From the cell containing the given text, extract its center point as (X, Y) coordinate. 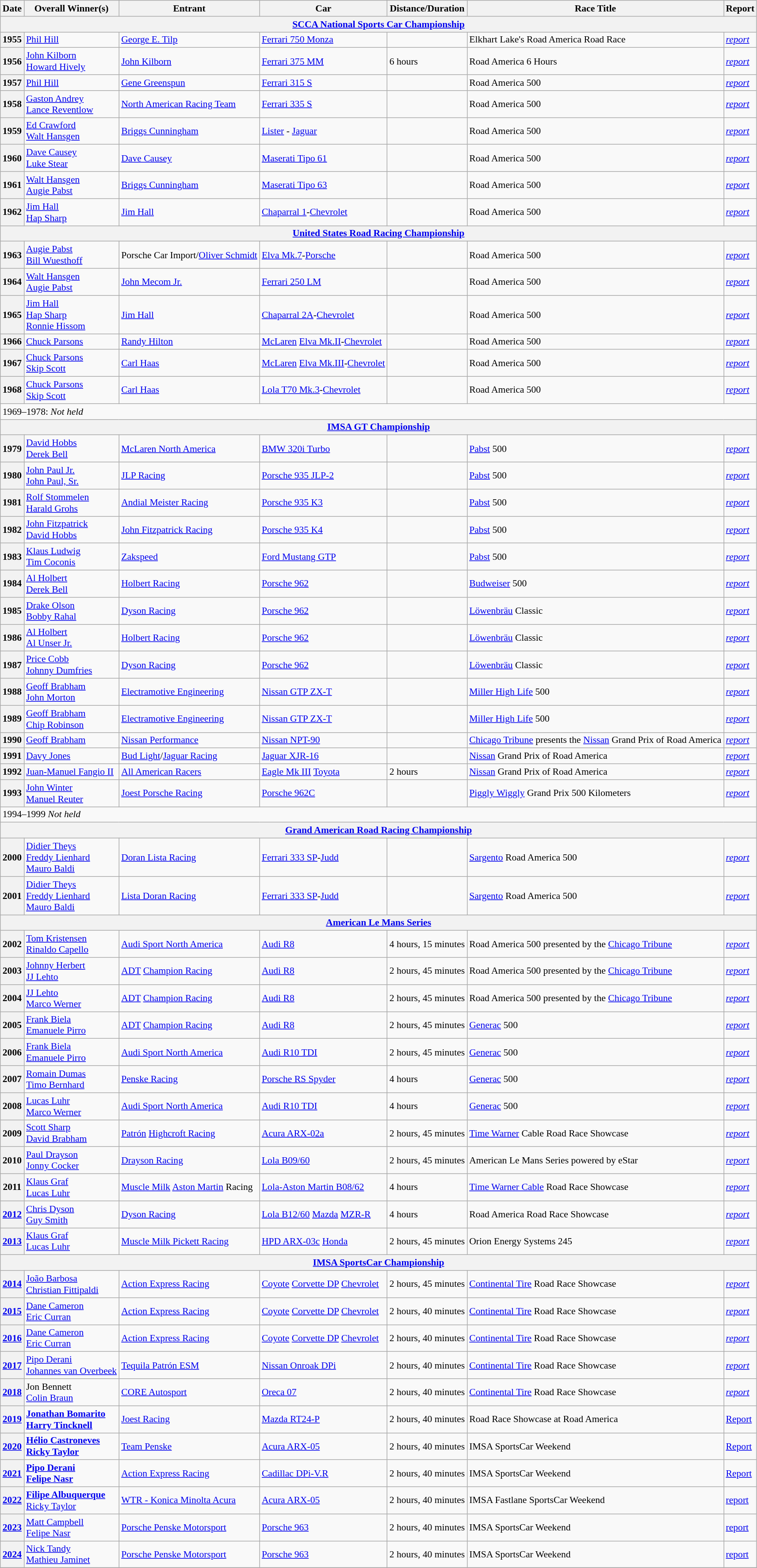
1966 (12, 342)
Lola B12/60 Mazda MZR-R (324, 1214)
1981 (12, 502)
Gene Greenspun (189, 83)
Oreca 07 (324, 1392)
Muscle Milk Aston Martin Racing (189, 1188)
Overall Winner(s) (72, 8)
United States Road Racing Championship (378, 233)
1967 (12, 363)
1993 (12, 793)
John Fitzpatrick David Hobbs (72, 530)
Chaparral 2A-Chevrolet (324, 315)
2001 (12, 896)
2019 (12, 1419)
Dave Causey Luke Stear (72, 158)
Distance/Duration (427, 8)
1979 (12, 448)
Matt Campbell Felipe Nasr (72, 1527)
Jim Hall Hap Sharp (72, 212)
2002 (12, 945)
John Fitzpatrick Racing (189, 530)
1986 (12, 638)
Ferrari 375 MM (324, 61)
Lola T70 Mk.3-Chevrolet (324, 390)
Rolf Stommelen Harald Grohs (72, 502)
2020 (12, 1446)
Maserati Tipo 61 (324, 158)
Geoff Brabham Chip Robinson (72, 719)
1984 (12, 584)
1956 (12, 61)
Klaus Ludwig Tim Coconis (72, 557)
1990 (12, 740)
McLaren North America (189, 448)
CORE Autosport (189, 1392)
Jonathan Bomarito Harry Tincknell (72, 1419)
Joest Porsche Racing (189, 793)
Ferrari 250 LM (324, 282)
Doran Lista Racing (189, 858)
Mazda RT24-P (324, 1419)
Johnny Herbert JJ Lehto (72, 971)
Zakspeed (189, 557)
Grand American Road Racing Championship (378, 830)
Date (12, 8)
All American Racers (189, 772)
Tom Kristensen Rinaldo Capello (72, 945)
Chicago Tribune presents the Nissan Grand Prix of Road America (595, 740)
Nissan Performance (189, 740)
John Mecom Jr. (189, 282)
1987 (12, 665)
Geoff Brabham (72, 740)
McLaren Elva Mk.II-Chevrolet (324, 342)
Ferrari 750 Monza (324, 40)
Nick Tandy Mathieu Jaminet (72, 1555)
2007 (12, 1079)
Bud Light/Jaguar Racing (189, 756)
Romain Dumas Timo Bernhard (72, 1079)
Eagle Mk III Toyota (324, 772)
George E. Tilp (189, 40)
2008 (12, 1106)
Lister - Jaguar (324, 131)
Penske Racing (189, 1079)
1958 (12, 104)
JLP Racing (189, 476)
Maserati Tipo 63 (324, 185)
SCCA National Sports Car Championship (378, 24)
Entrant (189, 8)
João Barbosa Christian Fittipaldi (72, 1284)
1991 (12, 756)
1985 (12, 611)
1992 (12, 772)
1959 (12, 131)
Porsche 935 K3 (324, 502)
Elva Mk.7-Porsche (324, 255)
4 hours, 15 minutes (427, 945)
1957 (12, 83)
2 hours (427, 772)
Chris Dyson Guy Smith (72, 1214)
Lola B09/60 (324, 1160)
1968 (12, 390)
Al Holbert Al Unser Jr. (72, 638)
Road America Road Race Showcase (595, 1214)
2015 (12, 1312)
1955 (12, 40)
John Kilborn (189, 61)
Al Holbert Derek Bell (72, 584)
Jon Bennett Colin Braun (72, 1392)
2012 (12, 1214)
John Paul Jr. John Paul, Sr. (72, 476)
Ed Crawford Walt Hansgen (72, 131)
HPD ARX-03c Honda (324, 1242)
2024 (12, 1555)
Piggly Wiggly Grand Prix 500 Kilometers (595, 793)
Pipo Derani Johannes van Overbeek (72, 1365)
American Le Mans Series powered by eStar (595, 1160)
Porsche RS Spyder (324, 1079)
2023 (12, 1527)
IMSA Fastlane SportsCar Weekend (595, 1501)
Nissan NPT-90 (324, 740)
Chuck Parsons (72, 342)
JJ Lehto Marco Werner (72, 998)
1965 (12, 315)
Augie Pabst Bill Wuesthoff (72, 255)
David Hobbs Derek Bell (72, 448)
2021 (12, 1473)
Porsche 935 K4 (324, 530)
2017 (12, 1365)
Tequila Patrón ESM (189, 1365)
American Le Mans Series (378, 923)
McLaren Elva Mk.III-Chevrolet (324, 363)
Road America 6 Hours (595, 61)
Davy Jones (72, 756)
2014 (12, 1284)
1960 (12, 158)
Juan-Manuel Fangio II (72, 772)
Orion Energy Systems 245 (595, 1242)
Chaparral 1-Chevrolet (324, 212)
2009 (12, 1133)
Race Title (595, 8)
2010 (12, 1160)
WTR - Konica Minolta Acura (189, 1501)
2011 (12, 1188)
Road Race Showcase at Road America (595, 1419)
IMSA SportsCar Championship (378, 1263)
1962 (12, 212)
Hélio Castroneves Ricky Taylor (72, 1446)
Drayson Racing (189, 1160)
Filipe Albuquerque Ricky Taylor (72, 1501)
Ford Mustang GTP (324, 557)
Team Penske (189, 1446)
2000 (12, 858)
Scott Sharp David Brabham (72, 1133)
Elkhart Lake's Road America Road Race (595, 40)
2005 (12, 1025)
Gaston Andrey Lance Reventlow (72, 104)
Muscle Milk Pickett Racing (189, 1242)
1964 (12, 282)
Budweiser 500 (595, 584)
1963 (12, 255)
2004 (12, 998)
Paul Drayson Jonny Cocker (72, 1160)
Porsche Car Import/Oliver Schmidt (189, 255)
Joest Racing (189, 1419)
1980 (12, 476)
Dave Causey (189, 158)
Porsche 962C (324, 793)
Randy Hilton (189, 342)
IMSA GT Championship (378, 427)
2003 (12, 971)
2022 (12, 1501)
Pipo Derani Felipe Nasr (72, 1473)
Patrón Highcroft Racing (189, 1133)
2006 (12, 1052)
6 hours (427, 61)
Jim Hall Hap Sharp Ronnie Hissom (72, 315)
Jaguar XJR-16 (324, 756)
Car (324, 8)
2018 (12, 1392)
BMW 320i Turbo (324, 448)
1982 (12, 530)
John Kilborn Howard Hively (72, 61)
Andial Meister Racing (189, 502)
Cadillac DPi-V.R (324, 1473)
Nissan Onroak DPi (324, 1365)
Ferrari 335 S (324, 104)
Lucas Luhr Marco Werner (72, 1106)
2016 (12, 1338)
1961 (12, 185)
1989 (12, 719)
North American Racing Team (189, 104)
Geoff Brabham John Morton (72, 692)
Ferrari 315 S (324, 83)
Lista Doran Racing (189, 896)
Drake Olson Bobby Rahal (72, 611)
Lola-Aston Martin B08/62 (324, 1188)
2013 (12, 1242)
1988 (12, 692)
1969–1978: Not held (378, 412)
John Winter Manuel Reuter (72, 793)
1994–1999 Not held (378, 815)
1983 (12, 557)
Porsche 935 JLP-2 (324, 476)
Price Cobb Johnny Dumfries (72, 665)
Acura ARX-02a (324, 1133)
